Pinpoint the cell where the given text exists, returning its (x, y) midpoint coordinate. 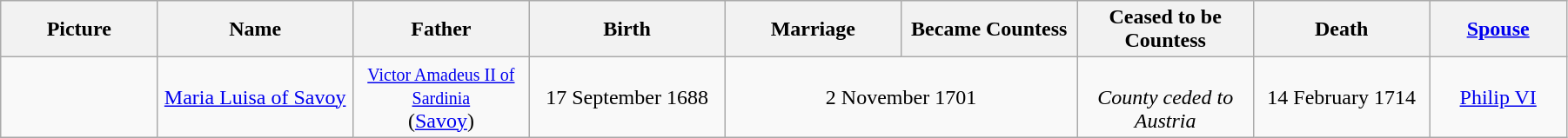
Maria Luisa of Savoy (256, 97)
Marriage (813, 30)
Father (441, 30)
17 September 1688 (627, 97)
Victor Amadeus II of Sardinia(Savoy) (441, 97)
Birth (627, 30)
Spouse (1498, 30)
Became Countess (989, 30)
Name (256, 30)
Death (1341, 30)
Ceased to be Countess (1165, 30)
County ceded to Austria (1165, 97)
14 February 1714 (1341, 97)
2 November 1701 (901, 97)
Philip VI (1498, 97)
Picture (79, 30)
